Identify which cell holds the provided text, then report its [x, y] central coordinate. 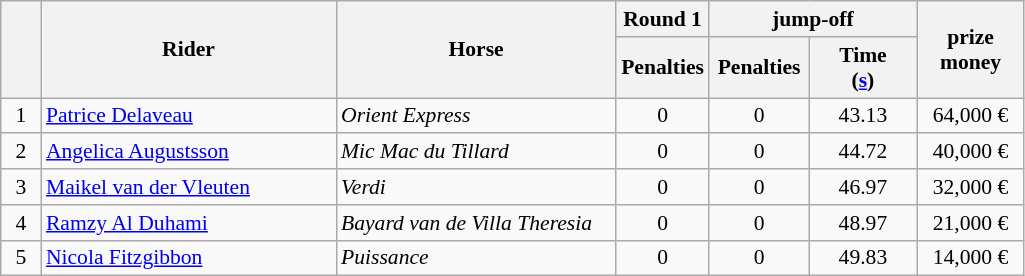
Orient Express [476, 116]
Horse [476, 50]
5 [21, 258]
Angelica Augustsson [188, 152]
48.97 [863, 223]
14,000 € [971, 258]
49.83 [863, 258]
64,000 € [971, 116]
Bayard van de Villa Theresia [476, 223]
Mic Mac du Tillard [476, 152]
Rider [188, 50]
46.97 [863, 187]
Time(s) [863, 68]
prizemoney [971, 50]
21,000 € [971, 223]
43.13 [863, 116]
Verdi [476, 187]
Patrice Delaveau [188, 116]
jump-off [813, 19]
Puissance [476, 258]
Round 1 [662, 19]
40,000 € [971, 152]
3 [21, 187]
Ramzy Al Duhami [188, 223]
32,000 € [971, 187]
Nicola Fitzgibbon [188, 258]
44.72 [863, 152]
Maikel van der Vleuten [188, 187]
4 [21, 223]
2 [21, 152]
1 [21, 116]
